Provide the [X, Y] coordinate of the cell's center where the given text is located.  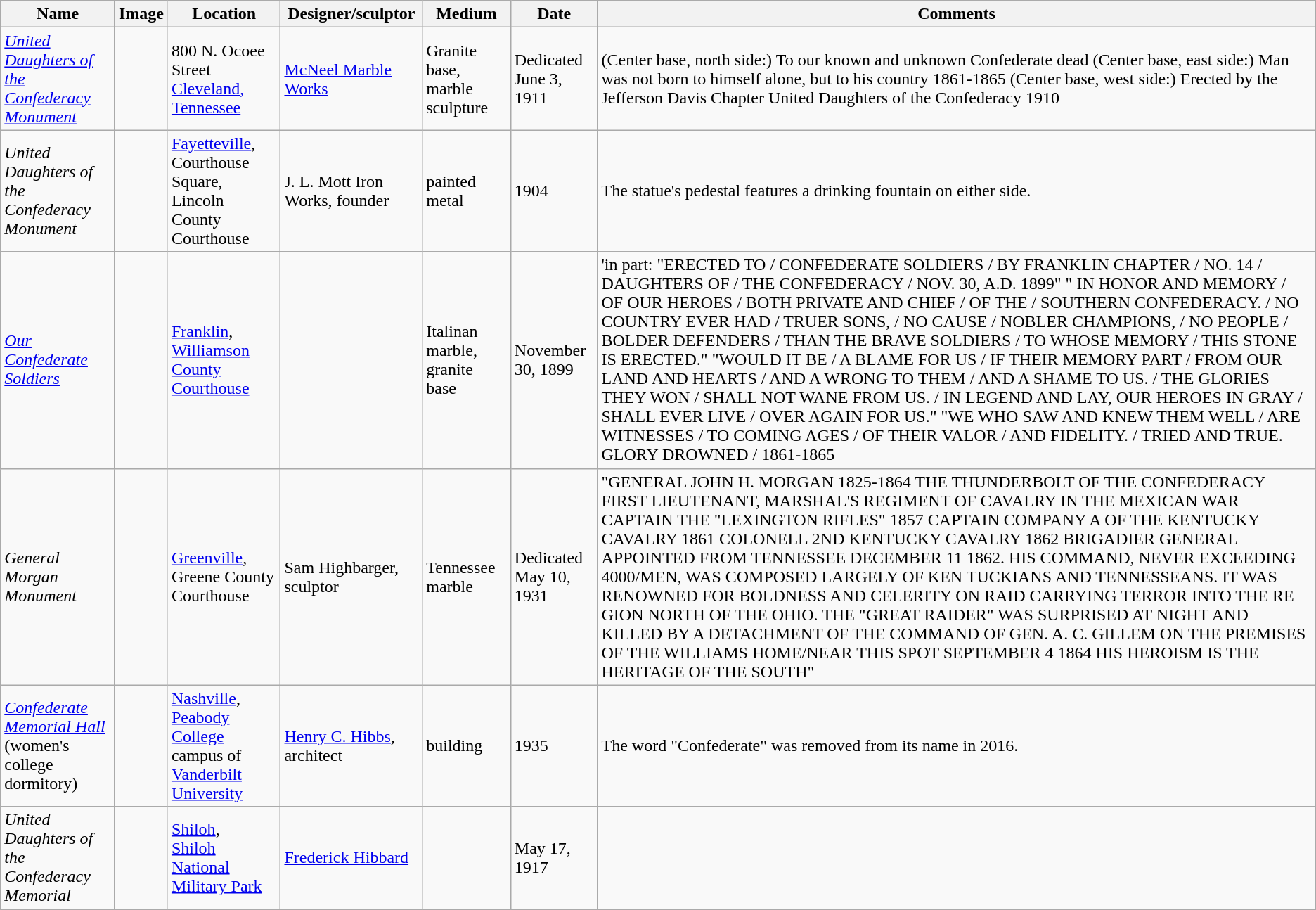
Location [224, 14]
Granite base, marble sculpture [467, 79]
Frederick Hibbard [351, 858]
General Morgan Monument [58, 577]
Image [141, 14]
Designer/sculptor [351, 14]
Fayetteville,Courthouse Square, Lincoln County Courthouse [224, 191]
The statue's pedestal features a drinking fountain on either side. [956, 191]
Comments [956, 14]
painted metal [467, 191]
Italinan marble, granite base [467, 360]
May 17, 1917 [554, 858]
Dedicated June 3, 1911 [554, 79]
Tennessee marble [467, 577]
Medium [467, 14]
Date [554, 14]
800 N. Ocoee StreetCleveland, Tennessee [224, 79]
Nashville,Peabody College campus of Vanderbilt University [224, 745]
1935 [554, 745]
Confederate Memorial Hall(women's college dormitory) [58, 745]
Dedicated May 10, 1931 [554, 577]
November 30, 1899 [554, 360]
Greenville,Greene County Courthouse [224, 577]
United Daughters of the Confederacy Memorial [58, 858]
Shiloh,Shiloh National Military Park [224, 858]
Henry C. Hibbs, architect [351, 745]
J. L. Mott Iron Works, founder [351, 191]
1904 [554, 191]
Franklin,Williamson County Courthouse [224, 360]
Sam Highbarger, sculptor [351, 577]
McNeel Marble Works [351, 79]
The word "Confederate" was removed from its name in 2016. [956, 745]
building [467, 745]
Our Confederate Soldiers [58, 360]
Name [58, 14]
